Scan for the cell matching the given text and deliver its (x, y) coordinate at center. 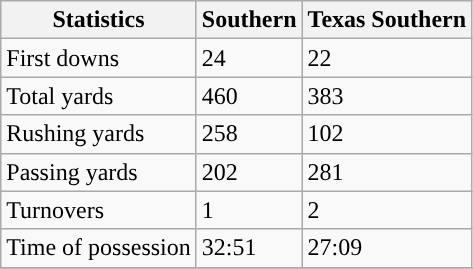
102 (387, 134)
24 (249, 58)
27:09 (387, 248)
Turnovers (99, 210)
Total yards (99, 96)
1 (249, 210)
2 (387, 210)
460 (249, 96)
22 (387, 58)
Passing yards (99, 172)
Time of possession (99, 248)
281 (387, 172)
258 (249, 134)
First downs (99, 58)
Texas Southern (387, 20)
32:51 (249, 248)
Statistics (99, 20)
Rushing yards (99, 134)
202 (249, 172)
383 (387, 96)
Southern (249, 20)
